Identify which cell holds the provided text, then report its (x, y) central coordinate. 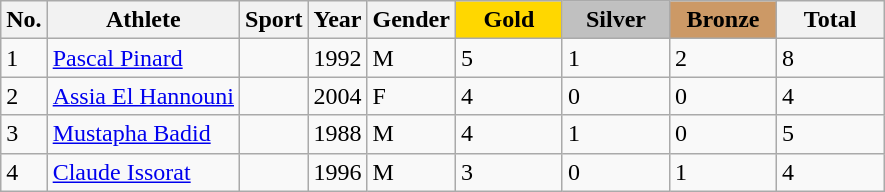
Gender (411, 20)
Pascal Pinard (143, 58)
Assia El Hannouni (143, 96)
1988 (338, 134)
Mustapha Badid (143, 134)
2004 (338, 96)
1992 (338, 58)
Total (830, 20)
Gold (508, 20)
1996 (338, 172)
Bronze (724, 20)
Year (338, 20)
Silver (616, 20)
No. (24, 20)
Sport (274, 20)
F (411, 96)
Athlete (143, 20)
Claude Issorat (143, 172)
8 (830, 58)
